Provide the [x, y] coordinate of the cell's center where the given text is located.  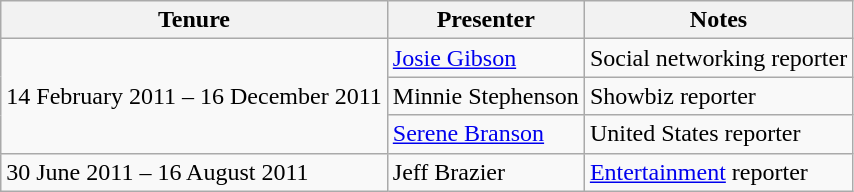
Entertainment reporter [718, 172]
Presenter [486, 20]
14 February 2011 – 16 December 2011 [194, 96]
30 June 2011 – 16 August 2011 [194, 172]
Social networking reporter [718, 58]
Serene Branson [486, 134]
Jeff Brazier [486, 172]
Showbiz reporter [718, 96]
United States reporter [718, 134]
Notes [718, 20]
Josie Gibson [486, 58]
Tenure [194, 20]
Minnie Stephenson [486, 96]
